Pinpoint the cell where the given text exists, returning its (X, Y) midpoint coordinate. 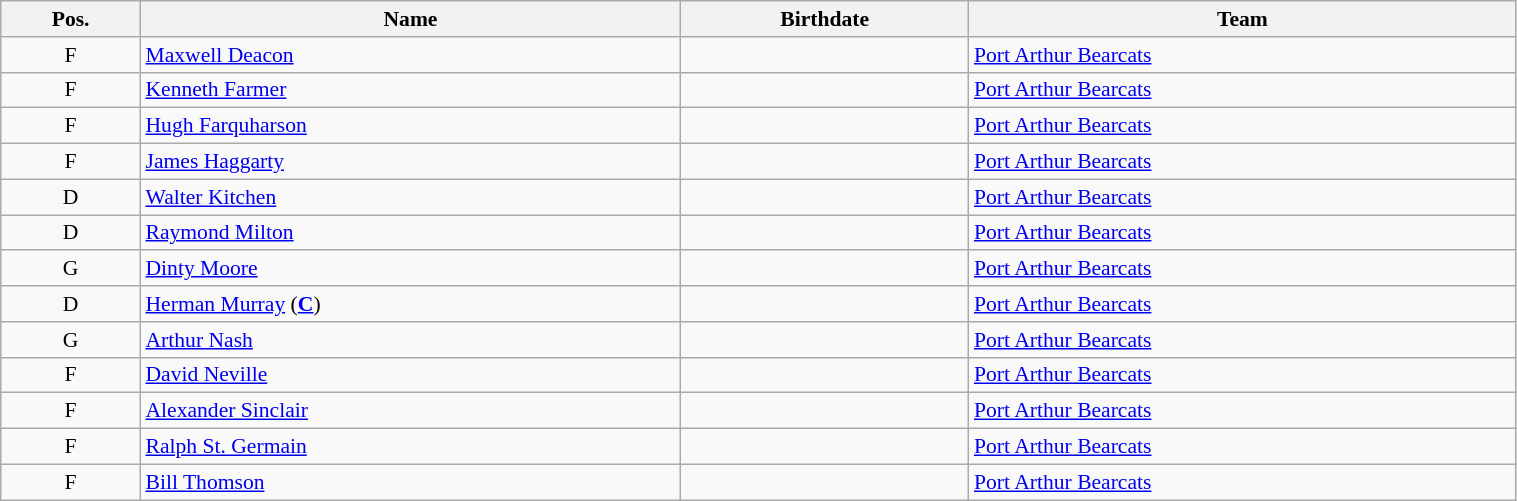
Raymond Milton (410, 233)
Birthdate (825, 19)
Bill Thomson (410, 482)
Alexander Sinclair (410, 411)
Maxwell Deacon (410, 55)
Kenneth Farmer (410, 90)
Name (410, 19)
Arthur Nash (410, 340)
Pos. (71, 19)
James Haggarty (410, 162)
Team (1242, 19)
Hugh Farquharson (410, 126)
Dinty Moore (410, 269)
David Neville (410, 375)
Herman Murray (C) (410, 304)
Ralph St. Germain (410, 447)
Walter Kitchen (410, 197)
